Search for the cell housing the specified text and yield its (X, Y) center coordinate. 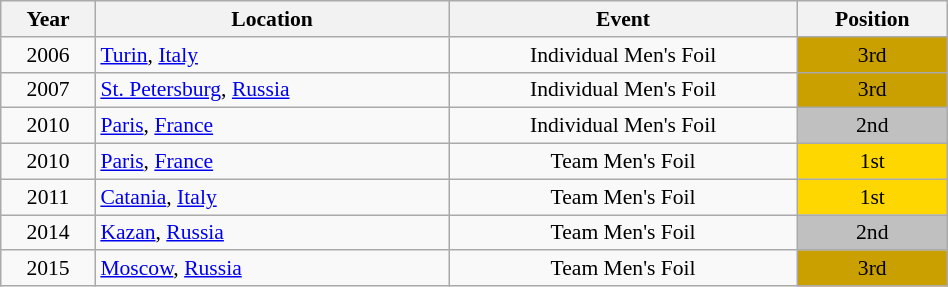
St. Petersburg, Russia (272, 90)
Event (623, 19)
Location (272, 19)
Turin, Italy (272, 55)
Position (872, 19)
Catania, Italy (272, 197)
2006 (48, 55)
Moscow, Russia (272, 269)
Year (48, 19)
2007 (48, 90)
2015 (48, 269)
Kazan, Russia (272, 233)
2011 (48, 197)
2014 (48, 233)
